Pinpoint the cell where the given text exists, returning its (x, y) midpoint coordinate. 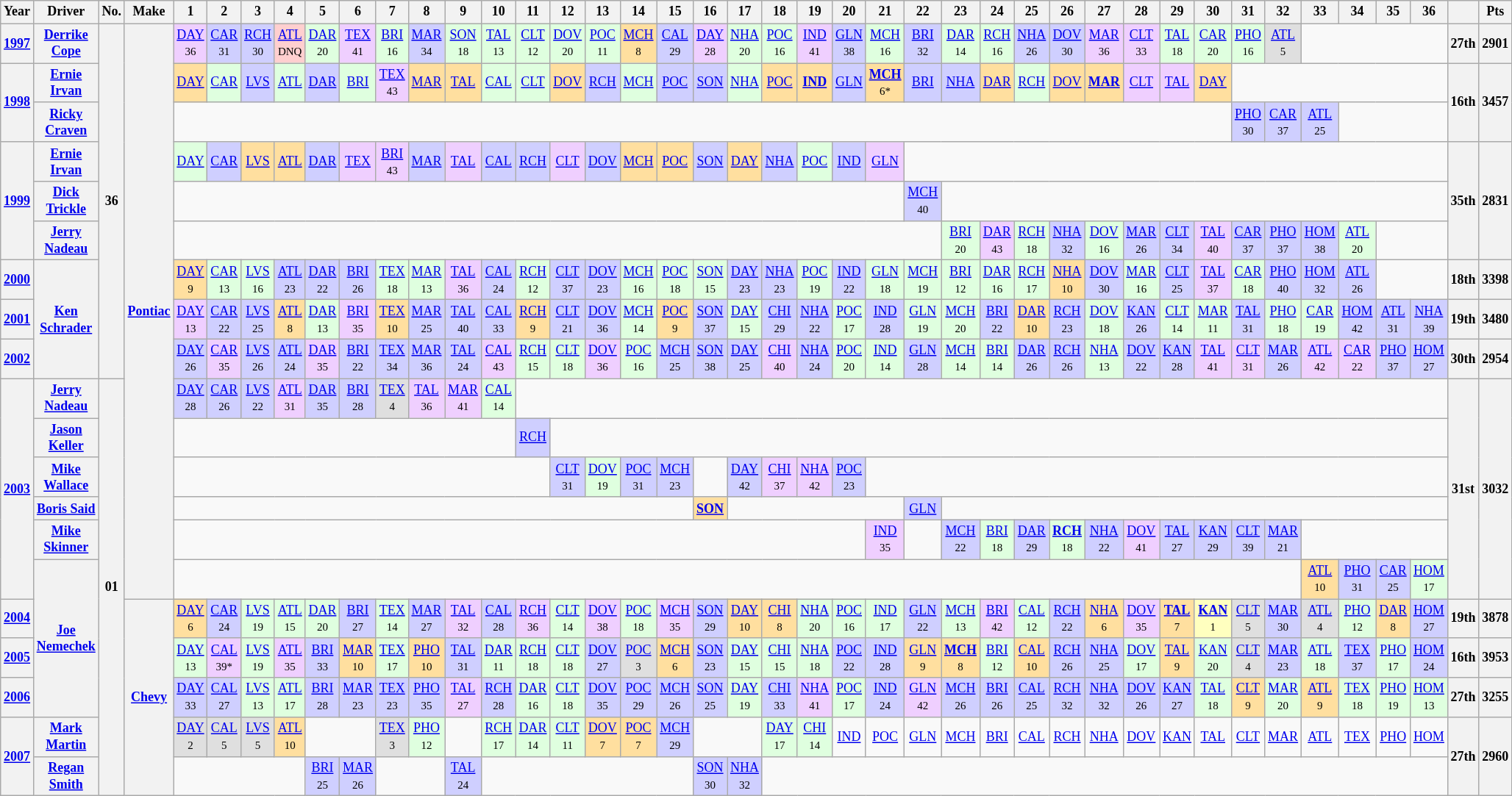
2 (224, 12)
Ken Schrader (66, 319)
MCH20 (960, 320)
LVS5 (258, 737)
CLT33 (1141, 43)
ATL26 (1358, 280)
CLT12 (532, 43)
MAR13 (427, 280)
19 (815, 12)
TEX23 (392, 698)
11 (532, 12)
DAR43 (997, 240)
DAY19 (745, 698)
NHA18 (815, 658)
IND41 (815, 43)
22 (923, 12)
ATL17 (290, 698)
SON18 (463, 43)
POC11 (603, 43)
DAR8 (1393, 618)
IND35 (885, 539)
Pontiac (149, 312)
BRI42 (997, 618)
NHA41 (815, 698)
CAL24 (499, 280)
Regan Smith (66, 776)
SON29 (710, 618)
17 (745, 12)
RCH28 (499, 698)
PHO35 (427, 698)
LVS25 (258, 320)
MCH35 (675, 618)
MCH40 (923, 201)
MCH25 (675, 359)
Joe Nemechek (66, 638)
4 (290, 12)
2003 (18, 489)
PHO17 (1393, 658)
3255 (1496, 698)
TEX4 (392, 398)
DOV20 (568, 43)
CHI15 (780, 658)
MCH6* (885, 83)
3398 (1496, 280)
34 (1358, 12)
DOV17 (1141, 658)
DOV19 (603, 477)
LVS16 (258, 280)
SON23 (710, 658)
DAY9 (190, 280)
2005 (18, 658)
ATLDNQ (290, 43)
35th (1463, 201)
NHA42 (815, 477)
MCH13 (960, 618)
KAN26 (1141, 320)
BRI18 (997, 539)
MAR27 (427, 618)
RCH22 (1068, 618)
3457 (1496, 103)
23 (960, 12)
13 (603, 12)
CAR25 (1393, 579)
3480 (1496, 320)
CAR13 (224, 280)
CLT5 (1248, 618)
DAR13 (322, 320)
MCH22 (960, 539)
CLT39 (1248, 539)
ATL42 (1319, 359)
Ricky Craven (66, 122)
RCH23 (1068, 320)
2007 (18, 757)
IND17 (885, 618)
PHO10 (427, 658)
CLT4 (1248, 658)
POC23 (849, 477)
CHI14 (815, 737)
6 (358, 12)
KAN20 (1213, 658)
DAY17 (780, 737)
KAN27 (1177, 698)
DAY36 (190, 43)
2954 (1496, 359)
BRI25 (322, 776)
LVS13 (258, 698)
DAR22 (322, 280)
TAL9 (1177, 658)
HOM32 (1319, 280)
POC20 (849, 359)
Mike Wallace (66, 477)
BRI33 (322, 658)
2901 (1496, 43)
DOV22 (1141, 359)
SON37 (710, 320)
NHA6 (1104, 618)
KAN28 (1177, 359)
2960 (1496, 757)
DAR26 (1032, 359)
ATL20 (1358, 240)
Driver (66, 12)
TAL37 (1213, 280)
MAR21 (1283, 539)
CAL12 (1032, 618)
CAR31 (224, 43)
PHO18 (1283, 320)
RCH16 (997, 43)
HOM (1430, 737)
DOV18 (1104, 320)
DOV23 (603, 280)
CHI29 (780, 320)
2831 (1496, 201)
15 (675, 12)
BRI35 (358, 320)
26 (1068, 12)
CAL10 (1032, 658)
BRI27 (358, 618)
DOV38 (603, 618)
MAR11 (1213, 320)
POC3 (638, 658)
27 (1104, 12)
CAR26 (224, 398)
CHI37 (780, 477)
RCH9 (532, 320)
MAR10 (358, 658)
CAL29 (675, 43)
9 (463, 12)
CAR35 (224, 359)
MAR41 (463, 398)
7 (392, 12)
Chevy (149, 697)
Year (18, 12)
8 (427, 12)
LVS22 (258, 398)
NHA23 (780, 280)
18th (1463, 280)
Mike Skinner (66, 539)
3 (258, 12)
31st (1463, 489)
2006 (18, 698)
PHO30 (1248, 122)
NHA13 (1104, 359)
SON15 (710, 280)
MAR34 (427, 43)
DAR29 (1032, 539)
TAL7 (1177, 618)
TEX43 (392, 83)
KAN1 (1213, 618)
Derrike Cope (66, 43)
ATL5 (1283, 43)
PHO (1393, 737)
1997 (18, 43)
30 (1213, 12)
BRI43 (392, 162)
CAL25 (1032, 698)
BRI20 (960, 240)
1999 (18, 201)
DAY6 (190, 618)
DOV41 (1141, 539)
RCH15 (532, 359)
CAR19 (1319, 320)
GLN42 (923, 698)
SON25 (710, 698)
3953 (1496, 658)
GLN38 (849, 43)
ATL18 (1319, 658)
ATL9 (1319, 698)
DAY25 (745, 359)
CHI8 (780, 618)
TEX10 (392, 320)
GLN22 (923, 618)
CAL14 (499, 398)
TAL13 (499, 43)
GLN9 (923, 658)
KAN29 (1213, 539)
MCH19 (923, 280)
33 (1319, 12)
DAY2 (190, 737)
TAL32 (463, 618)
Make (149, 12)
MAR20 (1283, 698)
3032 (1496, 489)
LVS26 (258, 359)
MCH29 (675, 737)
HOM38 (1319, 240)
NHA24 (815, 359)
POC7 (638, 737)
10 (499, 12)
Pts (1496, 12)
25 (1032, 12)
DAR11 (499, 658)
31 (1248, 12)
ATL8 (290, 320)
5 (322, 12)
MCH6 (675, 658)
32 (1283, 12)
IND14 (885, 359)
RCH32 (1068, 698)
SON30 (710, 776)
20 (849, 12)
ATL23 (290, 280)
PHO19 (1393, 698)
CAL27 (224, 698)
CLT25 (1177, 280)
CLT21 (568, 320)
CAR24 (224, 618)
24 (997, 12)
DAY33 (190, 698)
2004 (18, 618)
HOM17 (1430, 579)
CLT11 (568, 737)
18 (780, 12)
DOV27 (603, 658)
3878 (1496, 618)
DAR10 (1032, 320)
POC9 (675, 320)
Boris Said (66, 509)
MAR30 (1283, 618)
POC19 (815, 280)
35 (1393, 12)
DAY26 (190, 359)
DAY42 (745, 477)
POC22 (849, 658)
GLN28 (923, 359)
2000 (18, 280)
CLT9 (1248, 698)
CAL39* (224, 658)
IND24 (885, 698)
TEX14 (392, 618)
CHI40 (780, 359)
Dick Trickle (66, 201)
RCH36 (532, 618)
No. (112, 12)
TEX37 (1358, 658)
1 (190, 12)
CAL33 (499, 320)
IND22 (849, 280)
NHA39 (1430, 320)
CAL5 (224, 737)
NHA26 (1032, 43)
ATL25 (1319, 122)
DOV16 (1104, 240)
Jason Keller (66, 438)
CHI33 (780, 698)
RCH30 (258, 43)
CAR18 (1248, 280)
HOM13 (1430, 698)
2001 (18, 320)
NHA25 (1104, 658)
PHO31 (1358, 579)
ATL15 (290, 618)
1998 (18, 103)
12 (568, 12)
CLT34 (1177, 240)
TEX17 (392, 658)
PHO16 (1248, 43)
PHO40 (1283, 280)
CLT37 (568, 280)
28 (1141, 12)
Mark Martin (66, 737)
ATL35 (290, 658)
BRI14 (997, 359)
16 (710, 12)
RCH12 (532, 280)
29 (1177, 12)
CAL43 (499, 359)
SON38 (710, 359)
BRI16 (392, 43)
CAL28 (499, 618)
ATL4 (1319, 618)
30th (1463, 359)
POC31 (638, 477)
TEX3 (392, 737)
DOV26 (1141, 698)
ATL24 (290, 359)
MCH23 (675, 477)
MAR25 (427, 320)
MAR16 (1141, 280)
TAL41 (1213, 359)
DOV7 (603, 737)
14 (638, 12)
GLN18 (885, 280)
HOM42 (1358, 320)
DAY10 (745, 618)
21 (885, 12)
KAN (1177, 737)
01 (112, 587)
DAY23 (745, 280)
GLN19 (923, 320)
HOM24 (1430, 658)
POC29 (638, 698)
BRI32 (923, 43)
CAR20 (1213, 43)
TEX41 (358, 43)
NHA10 (1068, 280)
TEX34 (392, 359)
2002 (18, 359)
